Locate the cell with the specified text and output its [x, y] center coordinate. 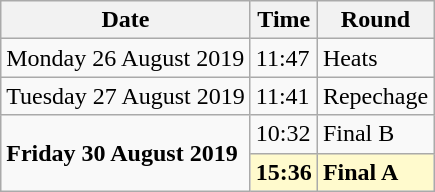
Friday 30 August 2019 [126, 153]
Round [375, 20]
10:32 [284, 134]
Final B [375, 134]
15:36 [284, 172]
11:41 [284, 96]
Final A [375, 172]
Date [126, 20]
Heats [375, 58]
Repechage [375, 96]
Tuesday 27 August 2019 [126, 96]
11:47 [284, 58]
Monday 26 August 2019 [126, 58]
Time [284, 20]
